Pinpoint the cell where the given text exists, returning its [X, Y] midpoint coordinate. 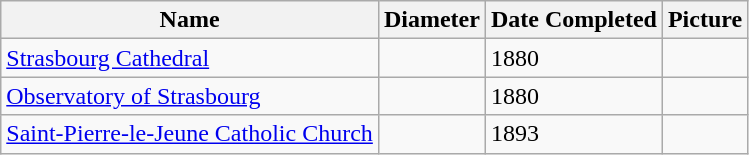
Saint-Pierre-le-Jeune Catholic Church [190, 134]
Diameter [432, 20]
1893 [574, 134]
Observatory of Strasbourg [190, 96]
Name [190, 20]
Picture [704, 20]
Date Completed [574, 20]
Strasbourg Cathedral [190, 58]
